Detect which cell encompasses the target text, then output its [X, Y] center coordinate. 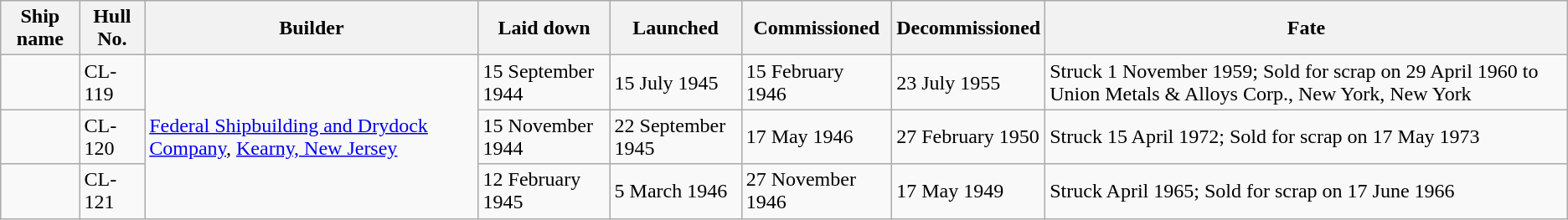
Hull No. [112, 28]
CL-120 [112, 137]
17 May 1949 [968, 191]
Ship name [40, 28]
15 February 1946 [817, 82]
Laid down [544, 28]
Fate [1307, 28]
15 November 1944 [544, 137]
Decommissioned [968, 28]
Federal Shipbuilding and Drydock Company, Kearny, New Jersey [312, 137]
CL-121 [112, 191]
15 July 1945 [675, 82]
27 November 1946 [817, 191]
Struck 15 April 1972; Sold for scrap on 17 May 1973 [1307, 137]
CL-119 [112, 82]
Commissioned [817, 28]
15 September 1944 [544, 82]
12 February 1945 [544, 191]
27 February 1950 [968, 137]
17 May 1946 [817, 137]
23 July 1955 [968, 82]
5 March 1946 [675, 191]
Builder [312, 28]
22 September 1945 [675, 137]
Struck 1 November 1959; Sold for scrap on 29 April 1960 to Union Metals & Alloys Corp., New York, New York [1307, 82]
Launched [675, 28]
Struck April 1965; Sold for scrap on 17 June 1966 [1307, 191]
